Return [x, y] of the center of cell containing provided text 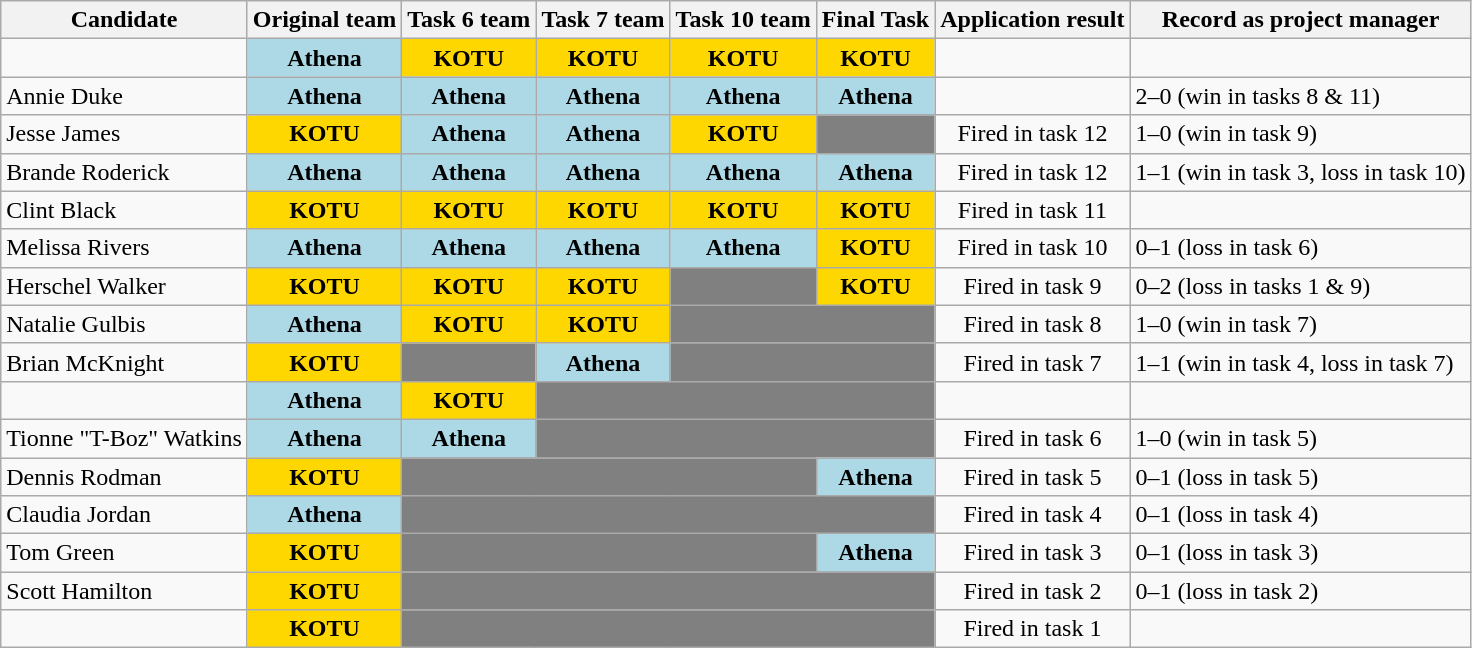
Record as project manager [1300, 20]
1–0 (win in task 7) [1300, 324]
Candidate [124, 20]
Dennis Rodman [124, 477]
Melissa Rivers [124, 248]
Brande Roderick [124, 172]
0–1 (loss in task 3) [1300, 553]
Tionne "T-Boz" Watkins [124, 438]
Original team [324, 20]
Fired in task 9 [1032, 286]
1–0 (win in task 9) [1300, 134]
2–0 (win in tasks 8 & 11) [1300, 96]
Fired in task 3 [1032, 553]
Fired in task 8 [1032, 324]
0–2 (loss in tasks 1 & 9) [1300, 286]
Final Task [875, 20]
Brian McKnight [124, 362]
1–0 (win in task 5) [1300, 438]
Natalie Gulbis [124, 324]
Fired in task 1 [1032, 629]
Herschel Walker [124, 286]
Fired in task 4 [1032, 515]
Fired in task 7 [1032, 362]
Fired in task 10 [1032, 248]
Application result [1032, 20]
Jesse James [124, 134]
Clint Black [124, 210]
1–1 (win in task 4, loss in task 7) [1300, 362]
Task 6 team [469, 20]
Fired in task 5 [1032, 477]
0–1 (loss in task 2) [1300, 591]
0–1 (loss in task 5) [1300, 477]
Task 7 team [603, 20]
Scott Hamilton [124, 591]
0–1 (loss in task 6) [1300, 248]
Fired in task 6 [1032, 438]
Fired in task 11 [1032, 210]
1–1 (win in task 3, loss in task 10) [1300, 172]
Task 10 team [743, 20]
Tom Green [124, 553]
Annie Duke [124, 96]
0–1 (loss in task 4) [1300, 515]
Claudia Jordan [124, 515]
Fired in task 2 [1032, 591]
